Provide the [X, Y] coordinate of the cell's center where the given text is located.  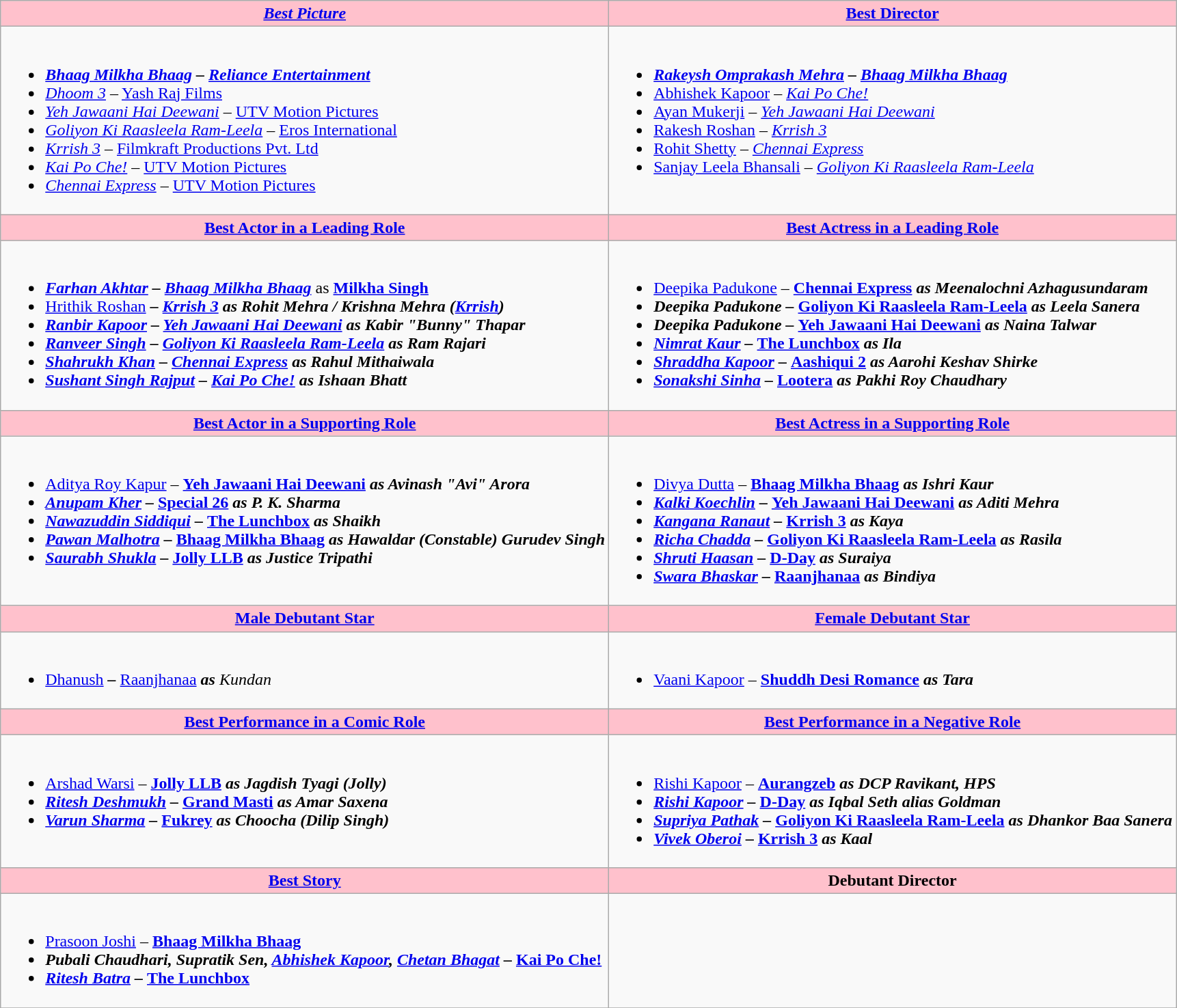
Best Performance in a Comic Role [305, 722]
Male Debutant Star [305, 618]
Best Performance in a Negative Role [893, 722]
Vaani Kapoor – Shuddh Desi Romance as Tara [893, 670]
Prasoon Joshi – Bhaag Milkha BhaagPubali Chaudhari, Supratik Sen, Abhishek Kapoor, Chetan Bhagat – Kai Po Che!Ritesh Batra – The Lunchbox [305, 950]
Best Story [305, 880]
Best Picture [305, 14]
Best Actor in a Leading Role [305, 228]
Best Actor in a Supporting Role [305, 423]
Dhanush – Raanjhanaa as Kundan [305, 670]
Best Actress in a Supporting Role [893, 423]
Arshad Warsi – Jolly LLB as Jagdish Tyagi (Jolly)Ritesh Deshmukh – Grand Masti as Amar SaxenaVarun Sharma – Fukrey as Choocha (Dilip Singh) [305, 801]
Best Director [893, 14]
Female Debutant Star [893, 618]
Best Actress in a Leading Role [893, 228]
Debutant Director [893, 880]
